Scan for the cell matching the given text and deliver its [x, y] coordinate at center. 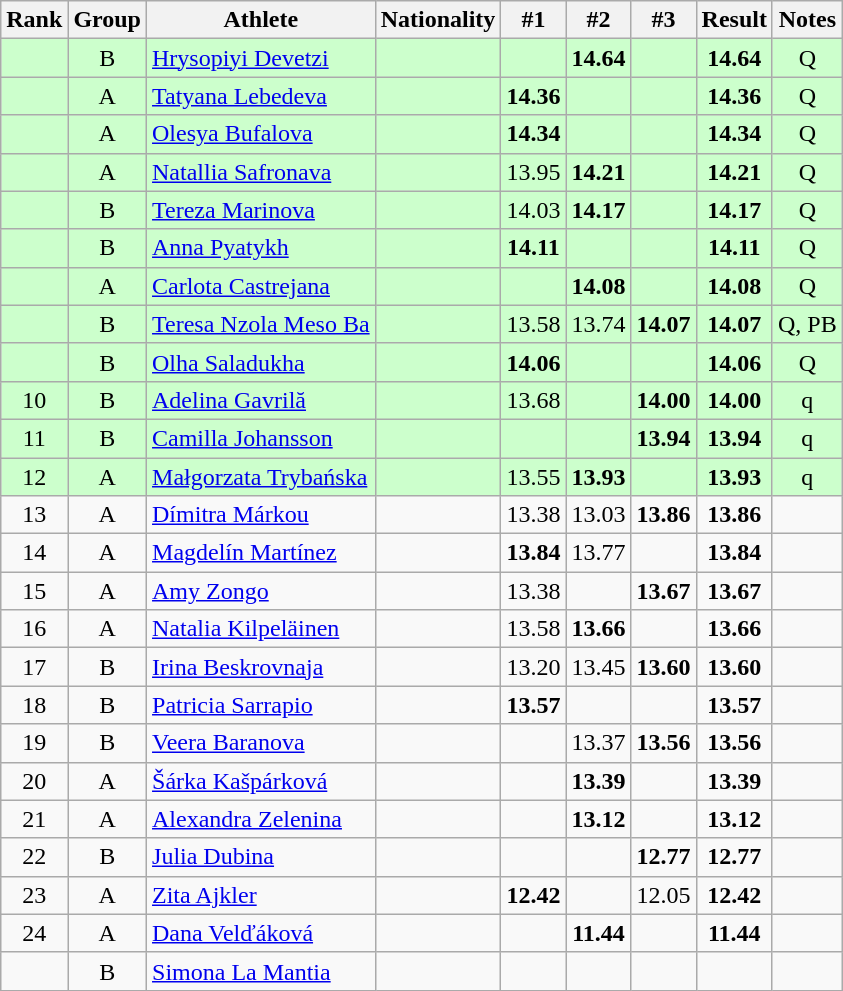
19 [34, 743]
Šárka Kašpárková [262, 781]
Veera Baranova [262, 743]
16 [34, 629]
Małgorzata Trybańska [262, 477]
Alexandra Zelenina [262, 819]
24 [34, 933]
12.05 [664, 895]
Dímitra Márkou [262, 515]
Group [108, 20]
23 [34, 895]
Hrysopiyi Devetzi [262, 58]
Simona La Mantia [262, 971]
12 [34, 477]
13.74 [598, 324]
Tereza Marinova [262, 210]
11 [34, 438]
20 [34, 781]
13 [34, 515]
#1 [534, 20]
15 [34, 591]
Dana Velďáková [262, 933]
Zita Ajkler [262, 895]
Olesya Bufalova [262, 134]
Anna Pyatykh [262, 248]
Irina Beskrovnaja [262, 667]
Olha Saladukha [262, 362]
Magdelín Martínez [262, 553]
13.77 [598, 553]
13.68 [534, 400]
Notes [807, 20]
13.37 [598, 743]
13.55 [534, 477]
Athlete [262, 20]
Teresa Nzola Meso Ba [262, 324]
Patricia Sarrapio [262, 705]
Natalia Kilpeläinen [262, 629]
22 [34, 857]
#3 [664, 20]
Rank [34, 20]
Natallia Safronava [262, 172]
Amy Zongo [262, 591]
Tatyana Lebedeva [262, 96]
13.95 [534, 172]
Result [734, 20]
Carlota Castrejana [262, 286]
#2 [598, 20]
Nationality [438, 20]
Julia Dubina [262, 857]
10 [34, 400]
Camilla Johansson [262, 438]
13.03 [598, 515]
Adelina Gavrilă [262, 400]
14.03 [534, 210]
18 [34, 705]
13.20 [534, 667]
21 [34, 819]
13.45 [598, 667]
14 [34, 553]
Q, PB [807, 324]
17 [34, 667]
